From the cell containing the given text, extract its center point as (x, y) coordinate. 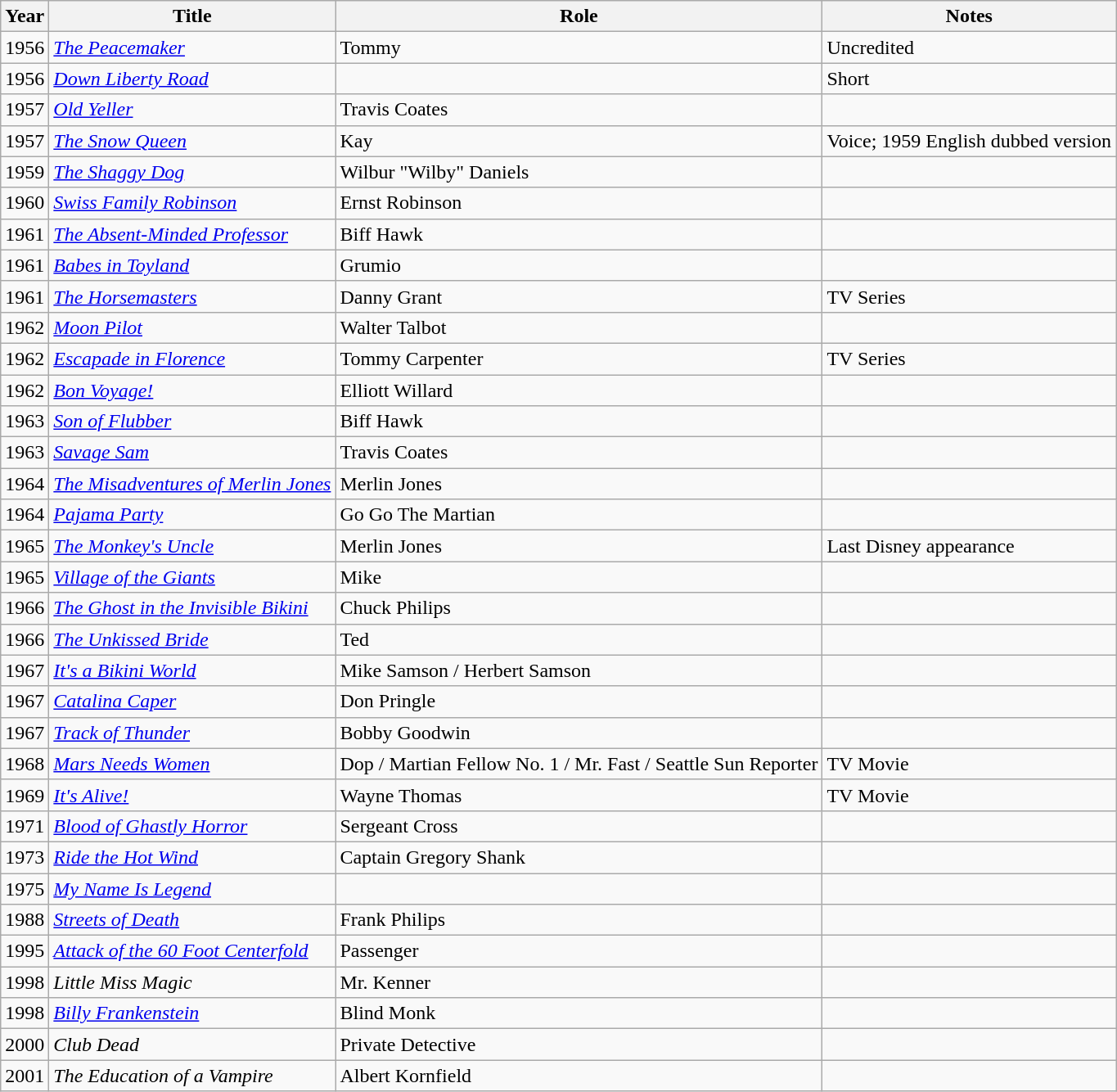
2000 (25, 1045)
1960 (25, 203)
Escapade in Florence (192, 359)
Village of the Giants (192, 577)
Mr. Kenner (579, 982)
Ride the Hot Wind (192, 857)
Mike Samson / Herbert Samson (579, 670)
It's Alive! (192, 795)
Tommy Carpenter (579, 359)
Catalina Caper (192, 702)
Bobby Goodwin (579, 733)
Uncredited (969, 47)
Private Detective (579, 1045)
Notes (969, 16)
My Name Is Legend (192, 888)
Mars Needs Women (192, 764)
1988 (25, 920)
Elliott Willard (579, 390)
1968 (25, 764)
1975 (25, 888)
The Misadventures of Merlin Jones (192, 484)
Kay (579, 141)
Little Miss Magic (192, 982)
Frank Philips (579, 920)
Savage Sam (192, 453)
Blind Monk (579, 1013)
Walter Talbot (579, 327)
Chuck Philips (579, 608)
2001 (25, 1076)
The Monkey's Uncle (192, 546)
Mike (579, 577)
Captain Gregory Shank (579, 857)
Streets of Death (192, 920)
The Horsemasters (192, 296)
Voice; 1959 English dubbed version (969, 141)
Wilbur "Wilby" Daniels (579, 172)
Sergeant Cross (579, 826)
Billy Frankenstein (192, 1013)
Attack of the 60 Foot Centerfold (192, 951)
Club Dead (192, 1045)
Ted (579, 639)
The Education of a Vampire (192, 1076)
1969 (25, 795)
Go Go The Martian (579, 515)
Title (192, 16)
Short (969, 79)
The Ghost in the Invisible Bikini (192, 608)
Role (579, 16)
Grumio (579, 265)
Ernst Robinson (579, 203)
Danny Grant (579, 296)
Babes in Toyland (192, 265)
Old Yeller (192, 110)
1973 (25, 857)
1959 (25, 172)
Albert Kornfield (579, 1076)
The Shaggy Dog (192, 172)
Bon Voyage! (192, 390)
Tommy (579, 47)
The Absent-Minded Professor (192, 234)
Down Liberty Road (192, 79)
Track of Thunder (192, 733)
Don Pringle (579, 702)
The Unkissed Bride (192, 639)
The Peacemaker (192, 47)
Year (25, 16)
1995 (25, 951)
Dop / Martian Fellow No. 1 / Mr. Fast / Seattle Sun Reporter (579, 764)
Passenger (579, 951)
Blood of Ghastly Horror (192, 826)
It's a Bikini World (192, 670)
Moon Pilot (192, 327)
Son of Flubber (192, 422)
Last Disney appearance (969, 546)
Wayne Thomas (579, 795)
The Snow Queen (192, 141)
1971 (25, 826)
Swiss Family Robinson (192, 203)
Pajama Party (192, 515)
